Determine the [X, Y] coordinate at the center of the cell enclosing the given text.  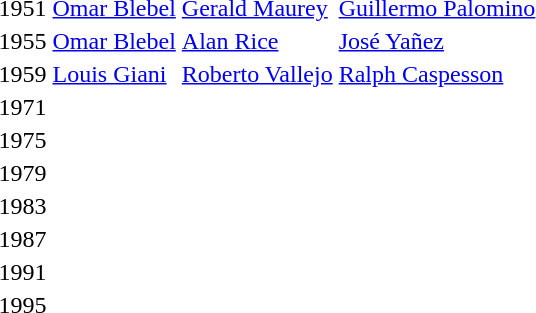
Louis Giani [114, 74]
Alan Rice [257, 41]
Omar Blebel [114, 41]
Roberto Vallejo [257, 74]
